Pinpoint the cell where the given text exists, returning its (X, Y) midpoint coordinate. 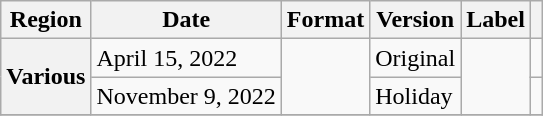
Label (496, 20)
Format (325, 20)
Region (46, 20)
November 9, 2022 (186, 96)
Original (416, 58)
April 15, 2022 (186, 58)
Date (186, 20)
Various (46, 77)
Version (416, 20)
Holiday (416, 96)
